From the cell containing the given text, extract its center point as (X, Y) coordinate. 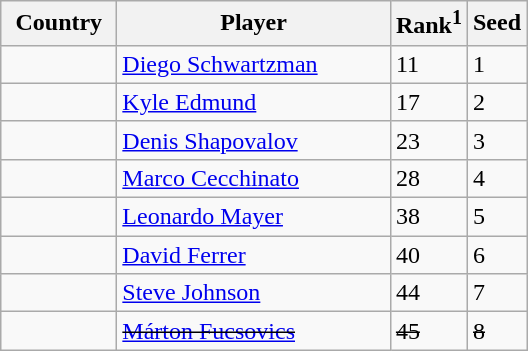
Marco Cecchinato (254, 178)
David Ferrer (254, 255)
7 (496, 293)
5 (496, 217)
40 (428, 255)
17 (428, 102)
Leonardo Mayer (254, 217)
Steve Johnson (254, 293)
11 (428, 64)
Diego Schwartzman (254, 64)
Player (254, 24)
28 (428, 178)
23 (428, 140)
8 (496, 331)
44 (428, 293)
38 (428, 217)
45 (428, 331)
2 (496, 102)
Denis Shapovalov (254, 140)
Country (59, 24)
3 (496, 140)
Márton Fucsovics (254, 331)
1 (496, 64)
Seed (496, 24)
4 (496, 178)
Rank1 (428, 24)
Kyle Edmund (254, 102)
6 (496, 255)
